Pinpoint the cell where the given text exists, returning its (X, Y) midpoint coordinate. 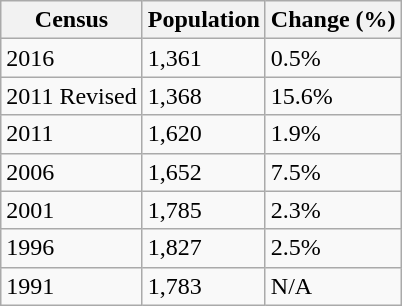
2.5% (333, 248)
1.9% (333, 134)
2011 Revised (72, 96)
7.5% (333, 172)
1,827 (204, 248)
2016 (72, 58)
15.6% (333, 96)
Census (72, 20)
1996 (72, 248)
0.5% (333, 58)
Change (%) (333, 20)
2001 (72, 210)
2006 (72, 172)
1,783 (204, 286)
1,652 (204, 172)
N/A (333, 286)
Population (204, 20)
1,620 (204, 134)
2011 (72, 134)
1,361 (204, 58)
1,785 (204, 210)
1991 (72, 286)
2.3% (333, 210)
1,368 (204, 96)
